Find where the given text appears and provide that cell's center as [X, Y] coordinate. 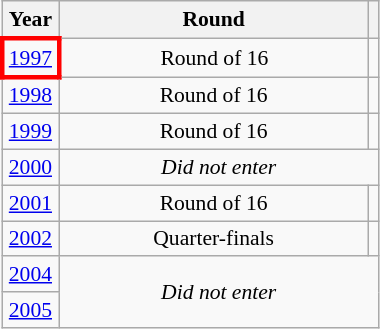
1999 [30, 132]
1997 [30, 58]
2004 [30, 275]
2000 [30, 168]
1998 [30, 96]
Quarter-finals [214, 239]
2002 [30, 239]
Year [30, 20]
Round [214, 20]
2001 [30, 203]
2005 [30, 310]
